Capture the cell that displays the provided text and extract its [X, Y] central coordinate. 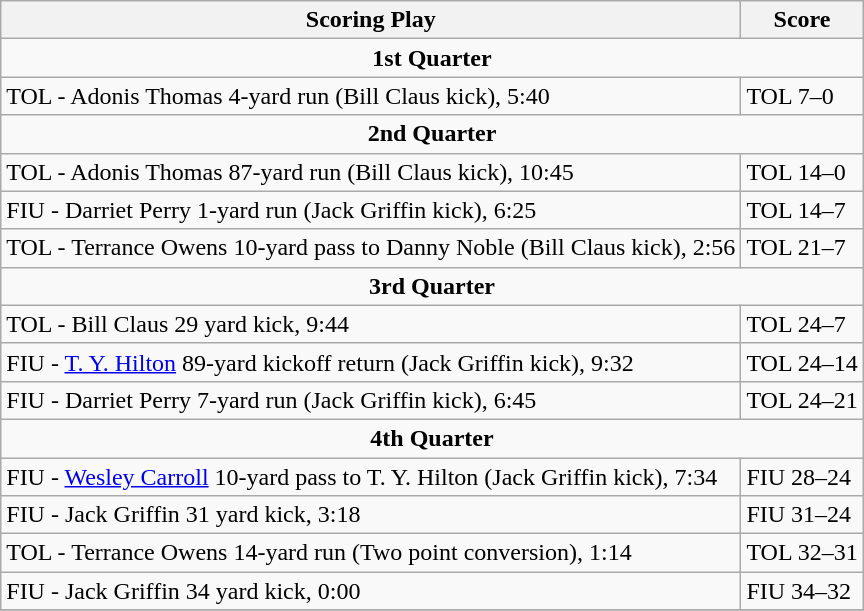
TOL 24–7 [802, 324]
FIU - T. Y. Hilton 89-yard kickoff return (Jack Griffin kick), 9:32 [371, 362]
FIU - Darriet Perry 1-yard run (Jack Griffin kick), 6:25 [371, 210]
FIU 28–24 [802, 477]
TOL - Adonis Thomas 4-yard run (Bill Claus kick), 5:40 [371, 96]
FIU - Darriet Perry 7-yard run (Jack Griffin kick), 6:45 [371, 400]
FIU 31–24 [802, 515]
1st Quarter [432, 58]
TOL 7–0 [802, 96]
FIU - Jack Griffin 31 yard kick, 3:18 [371, 515]
TOL 14–7 [802, 210]
TOL - Adonis Thomas 87-yard run (Bill Claus kick), 10:45 [371, 172]
TOL 14–0 [802, 172]
2nd Quarter [432, 134]
TOL 32–31 [802, 553]
TOL 24–21 [802, 400]
TOL - Terrance Owens 14-yard run (Two point conversion), 1:14 [371, 553]
Score [802, 20]
TOL 21–7 [802, 248]
FIU - Wesley Carroll 10-yard pass to T. Y. Hilton (Jack Griffin kick), 7:34 [371, 477]
TOL - Terrance Owens 10-yard pass to Danny Noble (Bill Claus kick), 2:56 [371, 248]
Scoring Play [371, 20]
FIU - Jack Griffin 34 yard kick, 0:00 [371, 591]
3rd Quarter [432, 286]
FIU 34–32 [802, 591]
4th Quarter [432, 438]
TOL 24–14 [802, 362]
TOL - Bill Claus 29 yard kick, 9:44 [371, 324]
